For the text-containing cell, return its midpoint in [X, Y] coordinate format. 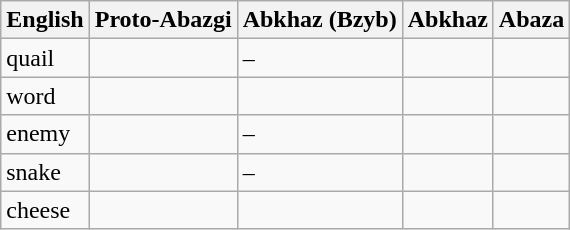
Abaza [531, 20]
Proto-Abazgi [163, 20]
quail [45, 58]
Abkhaz [448, 20]
English [45, 20]
enemy [45, 134]
word [45, 96]
snake [45, 172]
cheese [45, 210]
Abkhaz (Bzyb) [320, 20]
